Provide the [X, Y] coordinate of the cell's center where the given text is located.  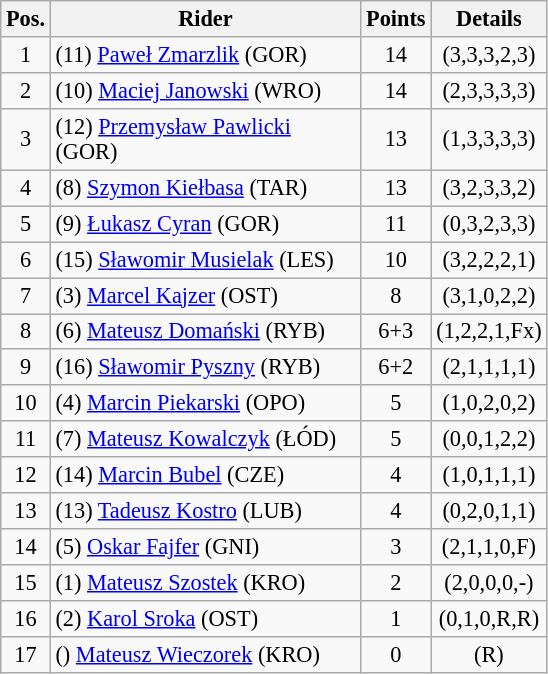
(4) Marcin Piekarski (OPO) [205, 403]
(14) Marcin Bubel (CZE) [205, 475]
(2) Karol Sroka (OST) [205, 619]
6 [26, 260]
(2,1,1,1,1) [489, 367]
Pos. [26, 19]
16 [26, 619]
7 [26, 295]
(0,3,2,3,3) [489, 224]
(9) Łukasz Cyran (GOR) [205, 224]
(11) Paweł Zmarzlik (GOR) [205, 55]
(3,1,0,2,2) [489, 295]
12 [26, 475]
(3,2,2,2,1) [489, 260]
0 [396, 655]
(7) Mateusz Kowalczyk (ŁÓD) [205, 439]
Rider [205, 19]
6+3 [396, 331]
(2,3,3,3,3) [489, 90]
(5) Oskar Fajfer (GNI) [205, 547]
Points [396, 19]
(0,0,1,2,2) [489, 439]
(15) Sławomir Musielak (LES) [205, 260]
(2,0,0,0,-) [489, 583]
15 [26, 583]
(3) Marcel Kajzer (OST) [205, 295]
(12) Przemysław Pawlicki (GOR) [205, 138]
(3,3,3,2,3) [489, 55]
(13) Tadeusz Kostro (LUB) [205, 511]
(R) [489, 655]
(1) Mateusz Szostek (KRO) [205, 583]
6+2 [396, 367]
(10) Maciej Janowski (WRO) [205, 90]
(2,1,1,0,F) [489, 547]
(6) Mateusz Domański (RYB) [205, 331]
(16) Sławomir Pyszny (RYB) [205, 367]
(1,2,2,1,Fx) [489, 331]
() Mateusz Wieczorek (KRO) [205, 655]
Details [489, 19]
(1,0,1,1,1) [489, 475]
(8) Szymon Kiełbasa (TAR) [205, 188]
(0,1,0,R,R) [489, 619]
(1,3,3,3,3) [489, 138]
(3,2,3,3,2) [489, 188]
17 [26, 655]
(0,2,0,1,1) [489, 511]
9 [26, 367]
(1,0,2,0,2) [489, 403]
